Find where the given text appears and provide that cell's center as [x, y] coordinate. 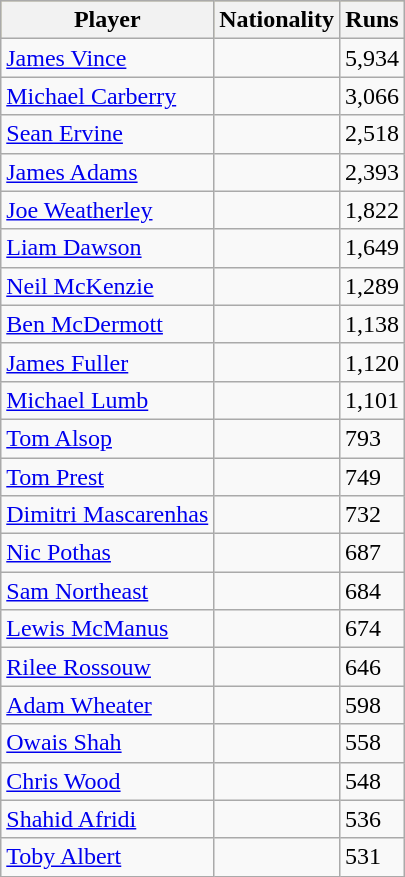
Shahid Afridi [108, 819]
3,066 [372, 96]
598 [372, 705]
5,934 [372, 58]
Liam Dawson [108, 248]
Nationality [277, 20]
558 [372, 743]
2,518 [372, 134]
Chris Wood [108, 781]
Michael Carberry [108, 96]
Nic Pothas [108, 553]
James Adams [108, 172]
Rilee Rossouw [108, 667]
548 [372, 781]
1,120 [372, 362]
536 [372, 819]
1,289 [372, 286]
1,649 [372, 248]
646 [372, 667]
749 [372, 477]
Neil McKenzie [108, 286]
Michael Lumb [108, 400]
Owais Shah [108, 743]
2,393 [372, 172]
Ben McDermott [108, 324]
674 [372, 629]
Tom Prest [108, 477]
793 [372, 438]
Toby Albert [108, 857]
1,101 [372, 400]
Runs [372, 20]
732 [372, 515]
1,822 [372, 210]
Player [108, 20]
Lewis McManus [108, 629]
Sam Northeast [108, 591]
Adam Wheater [108, 705]
687 [372, 553]
531 [372, 857]
Tom Alsop [108, 438]
James Fuller [108, 362]
1,138 [372, 324]
James Vince [108, 58]
Joe Weatherley [108, 210]
684 [372, 591]
Dimitri Mascarenhas [108, 515]
Sean Ervine [108, 134]
